Find where the given text appears and provide that cell's center as (X, Y) coordinate. 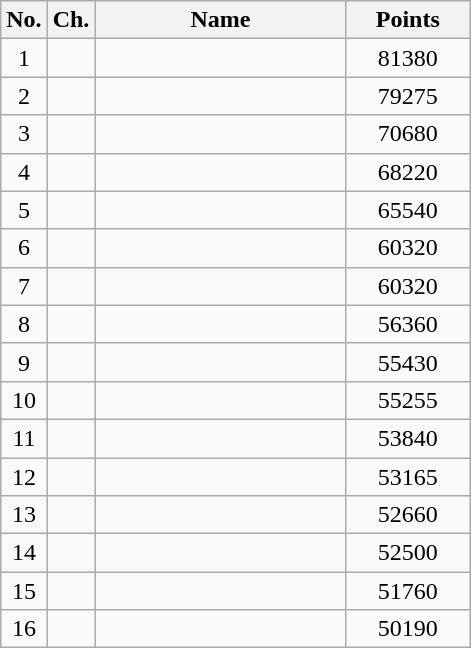
Name (220, 20)
68220 (408, 172)
55255 (408, 400)
14 (24, 553)
53840 (408, 438)
16 (24, 629)
79275 (408, 96)
13 (24, 515)
10 (24, 400)
7 (24, 286)
70680 (408, 134)
8 (24, 324)
2 (24, 96)
Points (408, 20)
Ch. (71, 20)
50190 (408, 629)
81380 (408, 58)
52500 (408, 553)
52660 (408, 515)
6 (24, 248)
15 (24, 591)
11 (24, 438)
65540 (408, 210)
9 (24, 362)
12 (24, 477)
3 (24, 134)
51760 (408, 591)
5 (24, 210)
No. (24, 20)
4 (24, 172)
53165 (408, 477)
56360 (408, 324)
55430 (408, 362)
1 (24, 58)
